Scan for the cell matching the given text and deliver its [x, y] coordinate at center. 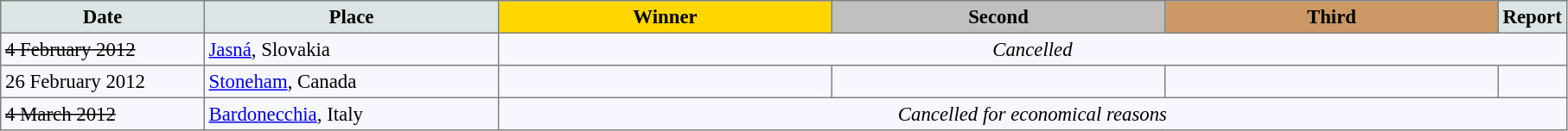
Winner [666, 17]
26 February 2012 [103, 82]
Bardonecchia, Italy [351, 114]
Date [103, 17]
Cancelled for economical reasons [1032, 114]
Jasná, Slovakia [351, 49]
4 February 2012 [103, 49]
4 March 2012 [103, 114]
Place [351, 17]
Cancelled [1032, 49]
Report [1532, 17]
Stoneham, Canada [351, 82]
Third [1332, 17]
Second [998, 17]
